Scan for the cell matching the given text and deliver its [x, y] coordinate at center. 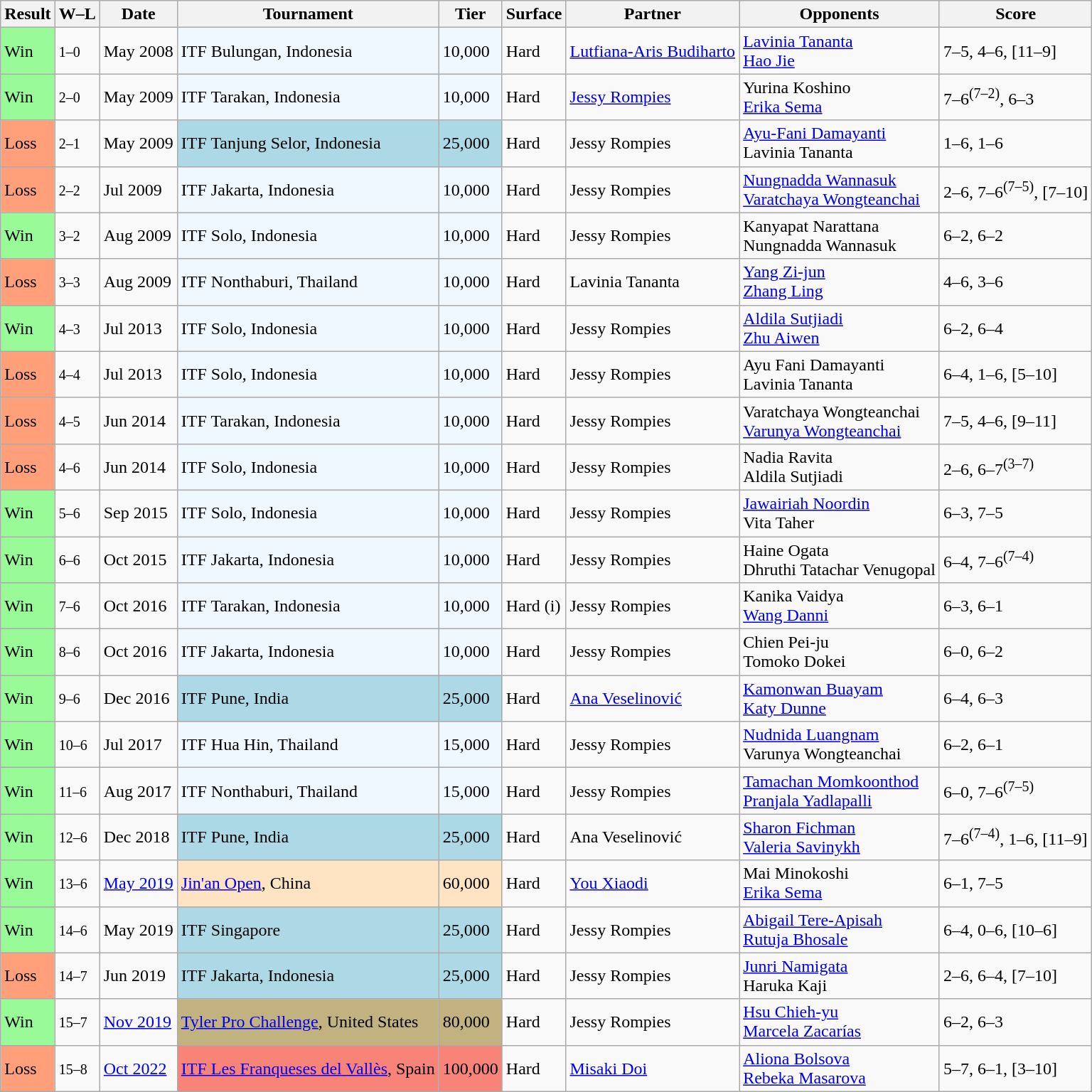
2–2 [77, 189]
ITF Les Franqueses del Vallès, Spain [308, 1068]
1–0 [77, 51]
Kanika Vaidya Wang Danni [840, 606]
You Xiaodi [653, 883]
ITF Hua Hin, Thailand [308, 745]
4–4 [77, 374]
6–3, 7–5 [1015, 513]
6–4, 1–6, [5–10] [1015, 374]
14–7 [77, 975]
1–6, 1–6 [1015, 144]
2–6, 6–7(3–7) [1015, 466]
Tournament [308, 14]
Mai Minokoshi Erika Sema [840, 883]
3–3 [77, 282]
Nadia Ravita Aldila Sutjiadi [840, 466]
6–0, 7–6(7–5) [1015, 791]
2–6, 6–4, [7–10] [1015, 975]
Dec 2018 [138, 837]
4–6, 3–6 [1015, 282]
Oct 2022 [138, 1068]
7–6 [77, 606]
5–7, 6–1, [3–10] [1015, 1068]
Yang Zi-jun Zhang Ling [840, 282]
Haine Ogata Dhruthi Tatachar Venugopal [840, 559]
Result [28, 14]
Aliona Bolsova Rebeka Masarova [840, 1068]
7–6(7–2), 6–3 [1015, 97]
15–8 [77, 1068]
8–6 [77, 653]
80,000 [471, 1022]
Jul 2017 [138, 745]
6–4, 7–6(7–4) [1015, 559]
6–3, 6–1 [1015, 606]
ITF Bulungan, Indonesia [308, 51]
5–6 [77, 513]
Jul 2009 [138, 189]
Tamachan Momkoonthod Pranjala Yadlapalli [840, 791]
13–6 [77, 883]
Sharon Fichman Valeria Savinykh [840, 837]
7–5, 4–6, [11–9] [1015, 51]
2–1 [77, 144]
Hard (i) [534, 606]
Ayu-Fani Damayanti Lavinia Tananta [840, 144]
Score [1015, 14]
4–5 [77, 421]
Date [138, 14]
Varatchaya Wongteanchai Varunya Wongteanchai [840, 421]
Chien Pei-ju Tomoko Dokei [840, 653]
Lavinia Tananta Hao Jie [840, 51]
Nungnadda Wannasuk Varatchaya Wongteanchai [840, 189]
Tyler Pro Challenge, United States [308, 1022]
Kamonwan Buayam Katy Dunne [840, 698]
Tier [471, 14]
60,000 [471, 883]
Aug 2017 [138, 791]
Ayu Fani Damayanti Lavinia Tananta [840, 374]
6–2, 6–4 [1015, 328]
100,000 [471, 1068]
Jin'an Open, China [308, 883]
Hsu Chieh-yu Marcela Zacarías [840, 1022]
Yurina Koshino Erika Sema [840, 97]
ITF Singapore [308, 930]
9–6 [77, 698]
Nudnida Luangnam Varunya Wongteanchai [840, 745]
6–1, 7–5 [1015, 883]
Jun 2019 [138, 975]
2–0 [77, 97]
Jawairiah Noordin Vita Taher [840, 513]
Oct 2015 [138, 559]
Kanyapat Narattana Nungnadda Wannasuk [840, 236]
Sep 2015 [138, 513]
15–7 [77, 1022]
Aldila Sutjiadi Zhu Aiwen [840, 328]
Lutfiana-Aris Budiharto [653, 51]
4–3 [77, 328]
6–2, 6–2 [1015, 236]
Partner [653, 14]
6–0, 6–2 [1015, 653]
Misaki Doi [653, 1068]
Junri Namigata Haruka Kaji [840, 975]
Dec 2016 [138, 698]
4–6 [77, 466]
3–2 [77, 236]
7–5, 4–6, [9–11] [1015, 421]
2–6, 7–6(7–5), [7–10] [1015, 189]
May 2008 [138, 51]
6–4, 0–6, [10–6] [1015, 930]
W–L [77, 14]
14–6 [77, 930]
12–6 [77, 837]
Abigail Tere-Apisah Rutuja Bhosale [840, 930]
6–4, 6–3 [1015, 698]
Lavinia Tananta [653, 282]
6–6 [77, 559]
Surface [534, 14]
7–6(7–4), 1–6, [11–9] [1015, 837]
11–6 [77, 791]
ITF Tanjung Selor, Indonesia [308, 144]
6–2, 6–1 [1015, 745]
Opponents [840, 14]
6–2, 6–3 [1015, 1022]
Nov 2019 [138, 1022]
10–6 [77, 745]
